Search for the cell housing the specified text and yield its [X, Y] center coordinate. 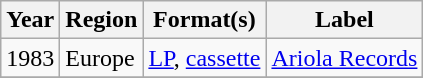
Europe [102, 58]
Year [30, 20]
Ariola Records [344, 58]
LP, cassette [204, 58]
Format(s) [204, 20]
Label [344, 20]
1983 [30, 58]
Region [102, 20]
